Scan for the cell matching the given text and deliver its (X, Y) coordinate at center. 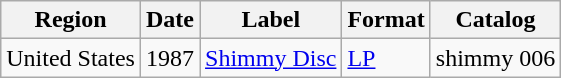
Label (271, 20)
Date (170, 20)
Shimmy Disc (271, 58)
Catalog (495, 20)
Region (71, 20)
1987 (170, 58)
United States (71, 58)
LP (386, 58)
Format (386, 20)
shimmy 006 (495, 58)
